For the text-containing cell, return its midpoint in [x, y] coordinate format. 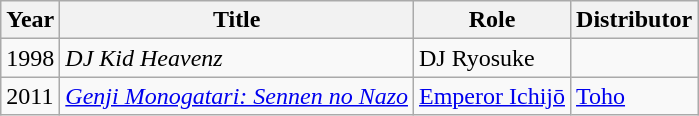
Emperor Ichijō [492, 96]
Genji Monogatari: Sennen no Nazo [237, 96]
Title [237, 20]
Role [492, 20]
DJ Kid Heavenz [237, 58]
Distributor [634, 20]
1998 [30, 58]
Year [30, 20]
DJ Ryosuke [492, 58]
Toho [634, 96]
2011 [30, 96]
